Return [x, y] of the center of cell containing provided text 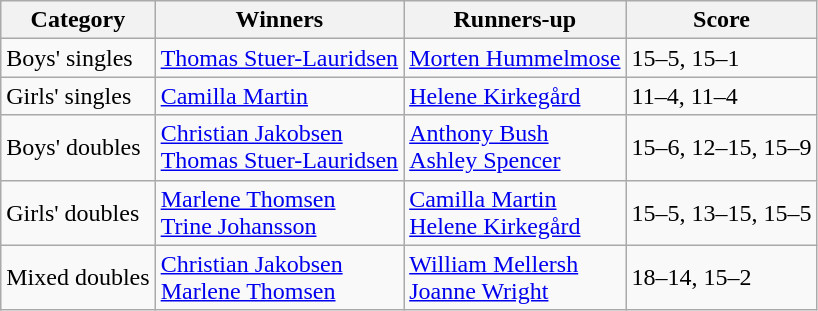
Marlene Thomsen Trine Johansson [280, 212]
Girls' doubles [78, 212]
15–5, 13–15, 15–5 [722, 212]
Christian Jakobsen Thomas Stuer-Lauridsen [280, 148]
Category [78, 20]
Helene Kirkegård [515, 96]
Christian Jakobsen Marlene Thomsen [280, 278]
Mixed doubles [78, 278]
Anthony Bush Ashley Spencer [515, 148]
15–5, 15–1 [722, 58]
Morten Hummelmose [515, 58]
William Mellersh Joanne Wright [515, 278]
Score [722, 20]
11–4, 11–4 [722, 96]
18–14, 15–2 [722, 278]
Winners [280, 20]
Thomas Stuer-Lauridsen [280, 58]
15–6, 12–15, 15–9 [722, 148]
Camilla Martin [280, 96]
Camilla Martin Helene Kirkegård [515, 212]
Runners-up [515, 20]
Boys' singles [78, 58]
Boys' doubles [78, 148]
Girls' singles [78, 96]
